Extract the [x, y] coordinate from the center of the cell holding the provided text.  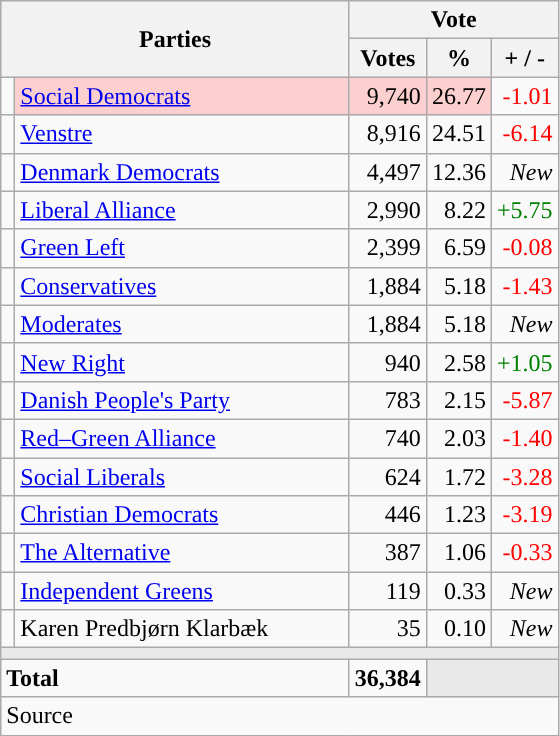
Source [280, 716]
Social Liberals [182, 477]
-1.40 [524, 438]
Parties [176, 39]
Total [176, 678]
+5.75 [524, 210]
Denmark Democrats [182, 172]
2,990 [388, 210]
Liberal Alliance [182, 210]
Conservatives [182, 286]
Red–Green Alliance [182, 438]
624 [388, 477]
4,497 [388, 172]
2.58 [458, 362]
-3.28 [524, 477]
36,384 [388, 678]
Karen Predbjørn Klarbæk [182, 629]
+ / - [524, 58]
Votes [388, 58]
-0.08 [524, 248]
+1.05 [524, 362]
Green Left [182, 248]
387 [388, 553]
6.59 [458, 248]
119 [388, 591]
Vote [454, 20]
24.51 [458, 134]
-6.14 [524, 134]
740 [388, 438]
-5.87 [524, 400]
9,740 [388, 96]
940 [388, 362]
2,399 [388, 248]
1.23 [458, 515]
0.33 [458, 591]
The Alternative [182, 553]
-1.43 [524, 286]
-1.01 [524, 96]
8,916 [388, 134]
35 [388, 629]
-3.19 [524, 515]
Independent Greens [182, 591]
12.36 [458, 172]
Danish People's Party [182, 400]
1.72 [458, 477]
1.06 [458, 553]
Venstre [182, 134]
-0.33 [524, 553]
8.22 [458, 210]
2.15 [458, 400]
Moderates [182, 324]
New Right [182, 362]
0.10 [458, 629]
Christian Democrats [182, 515]
783 [388, 400]
446 [388, 515]
Social Democrats [182, 96]
26.77 [458, 96]
2.03 [458, 438]
% [458, 58]
